Find where the given text appears and provide that cell's center as [x, y] coordinate. 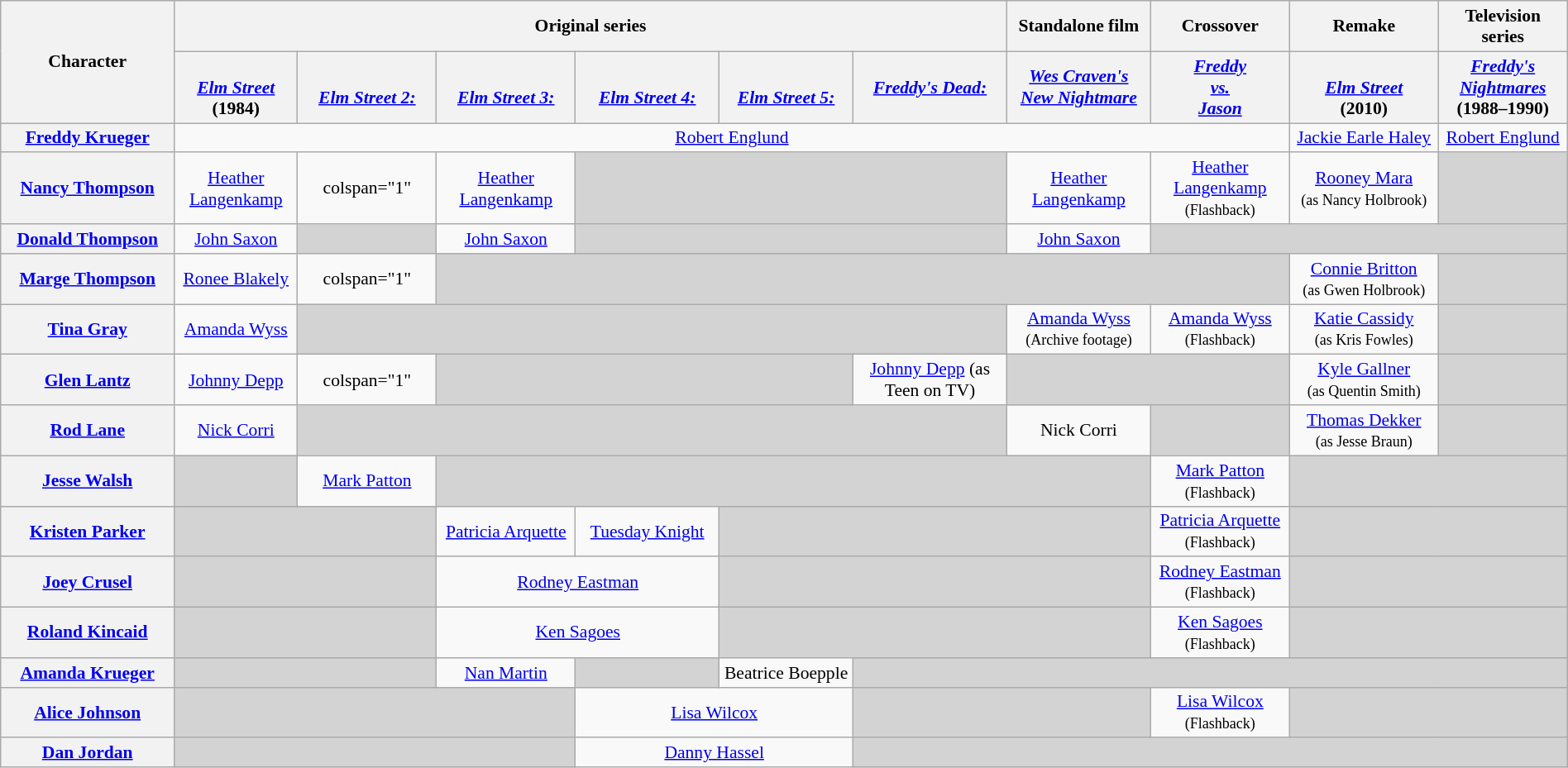
Elm Street 4: [648, 88]
Glen Lantz [88, 380]
Patricia Arquette [506, 531]
Freddy's Dead: [930, 88]
Connie Britton(as Gwen Holbrook) [1364, 279]
Mark Patton(Flashback) [1220, 481]
Rooney Mara(as Nancy Holbrook) [1364, 188]
Elm Street 2: [367, 88]
Tuesday Knight [648, 531]
Katie Cassidy(as Kris Fowles) [1364, 329]
Remake [1364, 26]
Nancy Thompson [88, 188]
Joey Crusel [88, 582]
Jesse Walsh [88, 481]
Rodney Eastman [578, 582]
Ken Sagoes [578, 633]
Heather Langenkamp(Flashback) [1220, 188]
Elm Street 3: [506, 88]
Lisa Wilcox [715, 713]
Donald Thompson [88, 239]
Crossover [1220, 26]
Jackie Earle Haley [1364, 138]
Elm Street 5: [786, 88]
Tina Gray [88, 329]
Lisa Wilcox(Flashback) [1220, 713]
Roland Kincaid [88, 633]
Freddy's Nightmares(1988–1990) [1503, 88]
Amanda Wyss(Flashback) [1220, 329]
Kristen Parker [88, 531]
Television series [1503, 26]
Freddy Krueger [88, 138]
Marge Thompson [88, 279]
Rod Lane [88, 430]
Mark Patton [367, 481]
Amanda Wyss(Archive footage) [1078, 329]
Wes Craven'sNew Nightmare [1078, 88]
Amanda Krueger [88, 673]
Alice Johnson [88, 713]
Rodney Eastman(Flashback) [1220, 582]
Ken Sagoes(Flashback) [1220, 633]
Elm Street(2010) [1364, 88]
Dan Jordan [88, 753]
Danny Hassel [715, 753]
Ronee Blakely [237, 279]
Elm Street(1984) [237, 88]
Character [88, 62]
Beatrice Boepple [786, 673]
Freddyvs.Jason [1220, 88]
Kyle Gallner(as Quentin Smith) [1364, 380]
Johnny Depp (as Teen on TV) [930, 380]
Thomas Dekker(as Jesse Braun) [1364, 430]
Johnny Depp [237, 380]
Standalone film [1078, 26]
Amanda Wyss [237, 329]
Nan Martin [506, 673]
Original series [590, 26]
Patricia Arquette(Flashback) [1220, 531]
